Scan for the cell matching the given text and deliver its (x, y) coordinate at center. 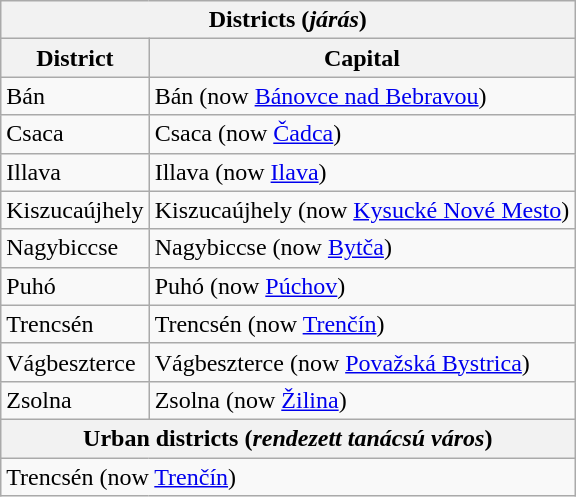
Vágbeszterce (75, 362)
Districts (járás) (288, 20)
Bán (now Bánovce nad Bebravou) (362, 96)
District (75, 58)
Illava (now Ilava) (362, 172)
Nagybiccse (75, 248)
Csaca (75, 134)
Capital (362, 58)
Zsolna (now Žilina) (362, 400)
Puhó (now Púchov) (362, 286)
Vágbeszterce (now Považská Bystrica) (362, 362)
Trencsén (75, 324)
Illava (75, 172)
Zsolna (75, 400)
Nagybiccse (now Bytča) (362, 248)
Puhó (75, 286)
Bán (75, 96)
Urban districts (rendezett tanácsú város) (288, 438)
Kiszucaújhely (75, 210)
Kiszucaújhely (now Kysucké Nové Mesto) (362, 210)
Csaca (now Čadca) (362, 134)
